Return the (x, y) coordinate for the center point of the cell that contains the specified text.  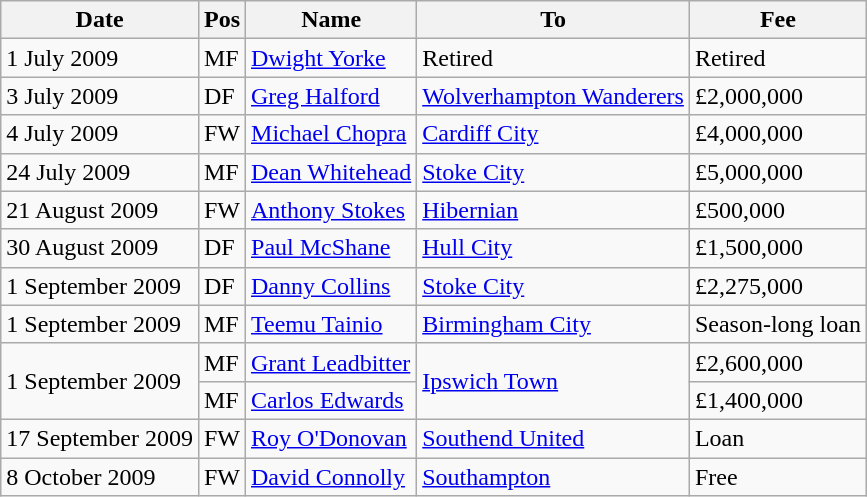
Wolverhampton Wanderers (554, 96)
£1,500,000 (778, 248)
Teemu Tainio (332, 324)
Southend United (554, 438)
Michael Chopra (332, 134)
Pos (222, 20)
21 August 2009 (100, 210)
Fee (778, 20)
Danny Collins (332, 286)
Cardiff City (554, 134)
Southampton (554, 477)
1 July 2009 (100, 58)
Hull City (554, 248)
Roy O'Donovan (332, 438)
24 July 2009 (100, 172)
Carlos Edwards (332, 400)
David Connolly (332, 477)
£2,600,000 (778, 362)
Dwight Yorke (332, 58)
Loan (778, 438)
Grant Leadbitter (332, 362)
30 August 2009 (100, 248)
Free (778, 477)
To (554, 20)
£2,000,000 (778, 96)
Date (100, 20)
8 October 2009 (100, 477)
£5,000,000 (778, 172)
Anthony Stokes (332, 210)
Dean Whitehead (332, 172)
£1,400,000 (778, 400)
£4,000,000 (778, 134)
Paul McShane (332, 248)
Greg Halford (332, 96)
3 July 2009 (100, 96)
Hibernian (554, 210)
Ipswich Town (554, 381)
Birmingham City (554, 324)
17 September 2009 (100, 438)
Name (332, 20)
Season-long loan (778, 324)
£2,275,000 (778, 286)
£500,000 (778, 210)
4 July 2009 (100, 134)
